Locate the cell with the specified text and output its [x, y] center coordinate. 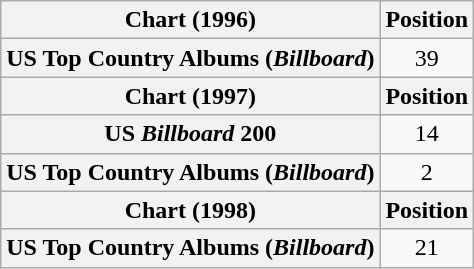
Chart (1997) [190, 96]
Chart (1996) [190, 20]
14 [427, 134]
Chart (1998) [190, 210]
39 [427, 58]
21 [427, 248]
US Billboard 200 [190, 134]
2 [427, 172]
